Return the (x, y) coordinate for the center point of the cell that contains the specified text.  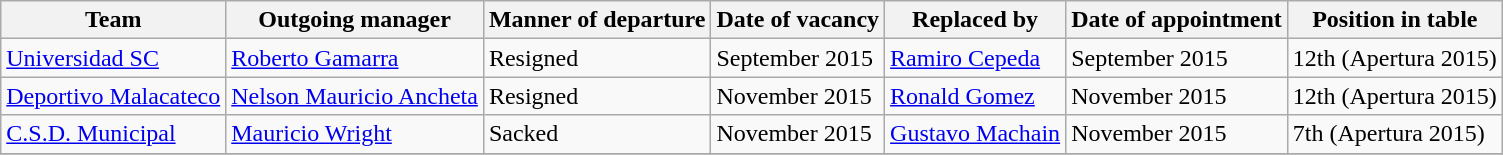
7th (Apertura 2015) (1394, 134)
Team (114, 20)
Outgoing manager (355, 20)
Date of appointment (1177, 20)
C.S.D. Municipal (114, 134)
Sacked (596, 134)
Date of vacancy (798, 20)
Position in table (1394, 20)
Deportivo Malacateco (114, 96)
Ronald Gomez (976, 96)
Manner of departure (596, 20)
Mauricio Wright (355, 134)
Roberto Gamarra (355, 58)
Gustavo Machain (976, 134)
Ramiro Cepeda (976, 58)
Universidad SC (114, 58)
Replaced by (976, 20)
Nelson Mauricio Ancheta (355, 96)
